From the cell containing the given text, extract its center point as (X, Y) coordinate. 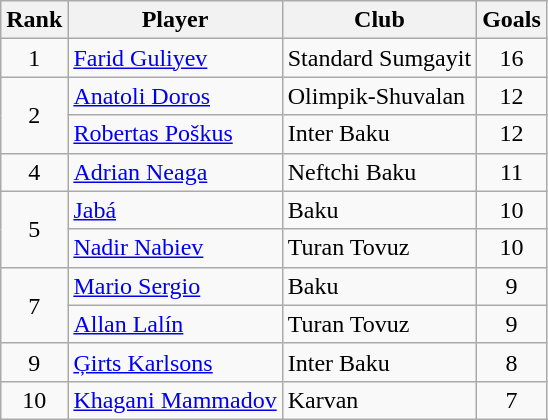
11 (512, 172)
Khagani Mammadov (175, 400)
2 (34, 115)
Ģirts Karlsons (175, 362)
Olimpik-Shuvalan (379, 96)
Mario Sergio (175, 286)
Farid Guliyev (175, 58)
4 (34, 172)
Anatoli Doros (175, 96)
Robertas Poškus (175, 134)
Player (175, 20)
16 (512, 58)
8 (512, 362)
1 (34, 58)
Allan Lalín (175, 324)
Nadir Nabiev (175, 248)
Karvan (379, 400)
Adrian Neaga (175, 172)
Goals (512, 20)
Neftchi Baku (379, 172)
Jabá (175, 210)
Club (379, 20)
Standard Sumgayit (379, 58)
Rank (34, 20)
5 (34, 229)
